For the text-containing cell, return its midpoint in [X, Y] coordinate format. 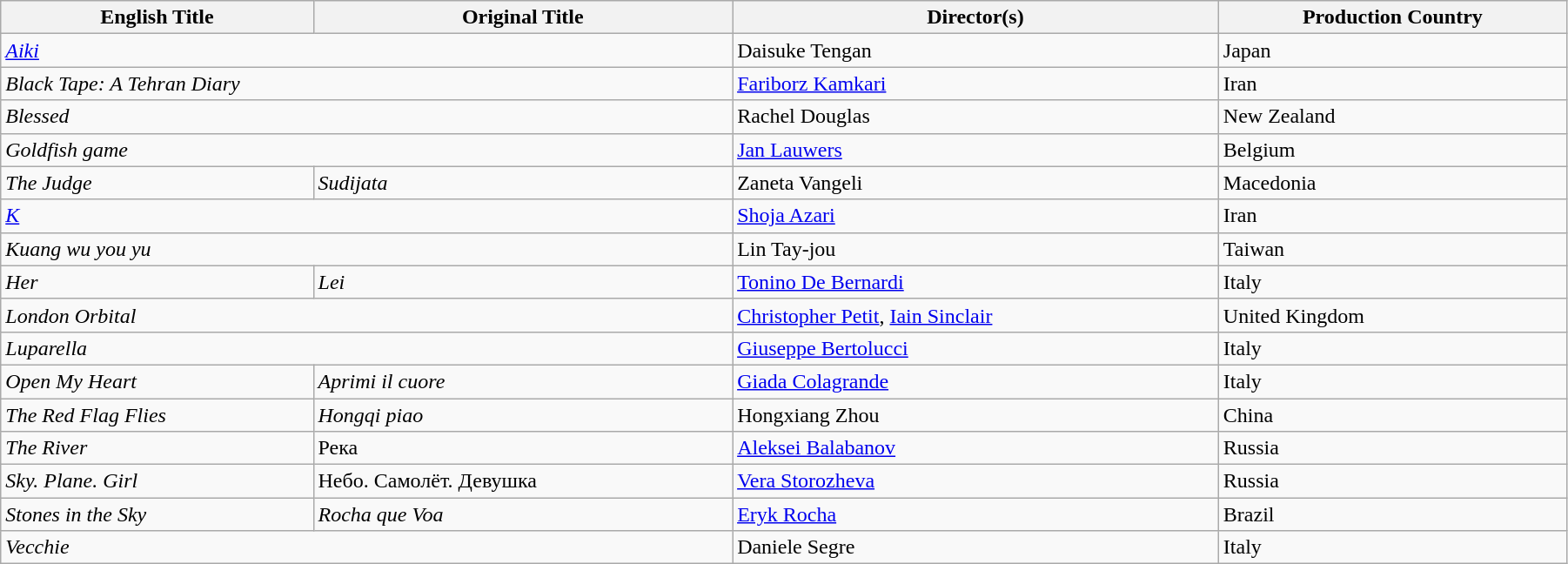
The Red Flag Flies [157, 415]
Taiwan [1392, 249]
New Zealand [1392, 117]
English Title [157, 17]
Tonino De Bernardi [976, 282]
Her [157, 282]
Небо. Самолёт. Девушка [523, 481]
The Judge [157, 183]
Belgium [1392, 150]
Vecchie [367, 547]
Giuseppe Bertolucci [976, 348]
Luparella [367, 348]
Zaneta Vangeli [976, 183]
Река [523, 448]
Lin Tay-jou [976, 249]
Hongqi piao [523, 415]
The River [157, 448]
Japan [1392, 50]
Goldfish game [367, 150]
Director(s) [976, 17]
Original Title [523, 17]
Aleksei Balabanov [976, 448]
Macedonia [1392, 183]
Stones in the Sky [157, 514]
Lei [523, 282]
Hongxiang Zhou [976, 415]
Black Tape: A Tehran Diary [367, 84]
Open My Heart [157, 381]
Jan Lauwers [976, 150]
K [367, 216]
London Orbital [367, 315]
Aiki [367, 50]
Production Country [1392, 17]
Rachel Douglas [976, 117]
Giada Colagrande [976, 381]
Daisuke Tengan [976, 50]
Shoja Azari [976, 216]
Fariborz Kamkari [976, 84]
Kuang wu you yu [367, 249]
Brazil [1392, 514]
Eryk Rocha [976, 514]
Sudijata [523, 183]
Blessed [367, 117]
China [1392, 415]
Rocha que Voa [523, 514]
Daniele Segre [976, 547]
Christopher Petit, Iain Sinclair [976, 315]
Vera Storozheva [976, 481]
Aprimi il cuore [523, 381]
Sky. Plane. Girl [157, 481]
United Kingdom [1392, 315]
